Capture the cell that displays the provided text and extract its (x, y) central coordinate. 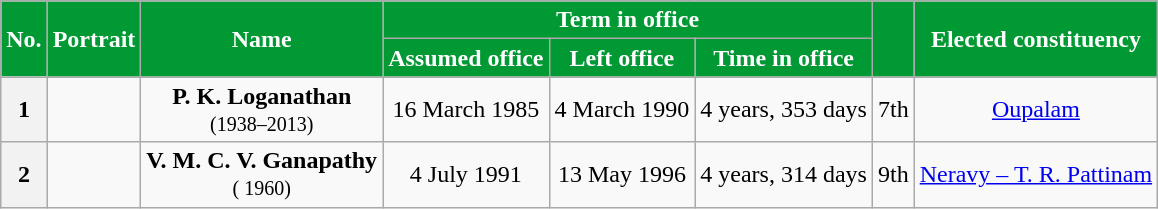
No. (24, 39)
7th (893, 110)
Oupalam (1036, 110)
13 May 1996 (622, 174)
16 March 1985 (466, 110)
Neravy – T. R. Pattinam (1036, 174)
V. M. C. V. Ganapathy( 1960) (262, 174)
2 (24, 174)
4 years, 353 days (784, 110)
1 (24, 110)
Name (262, 39)
4 March 1990 (622, 110)
Left office (622, 58)
Elected constituency (1036, 39)
4 July 1991 (466, 174)
Time in office (784, 58)
Portrait (94, 39)
9th (893, 174)
Assumed office (466, 58)
4 years, 314 days (784, 174)
Term in office (628, 20)
P. K. Loganathan(1938–2013) (262, 110)
